Return (x, y) of the center of cell containing provided text 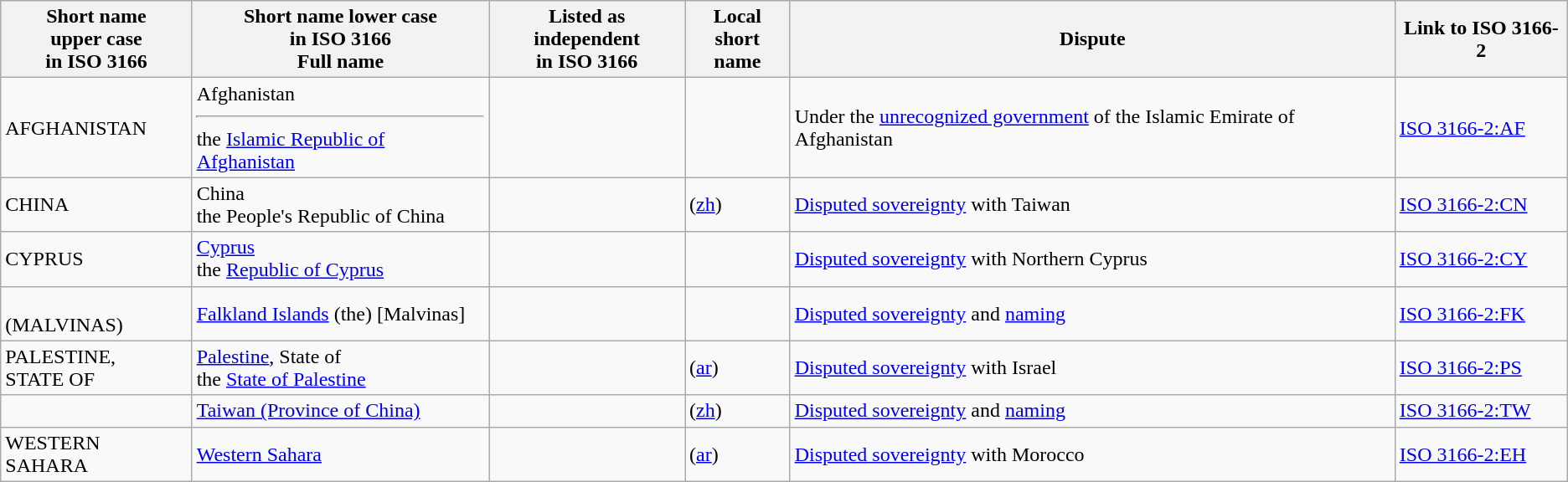
AFGHANISTAN (96, 127)
Link to ISO 3166-2 (1481, 39)
Under the unrecognized government of the Islamic Emirate of Afghanistan (1092, 127)
Disputed sovereignty with Israel (1092, 368)
Afghanistanthe Islamic Republic of Afghanistan (340, 127)
ISO 3166-2:AF (1481, 127)
Cyprusthe Republic of Cyprus (340, 259)
CHINA (96, 204)
Dispute (1092, 39)
WESTERN SAHARA (96, 454)
ISO 3166-2:TW (1481, 411)
ISO 3166-2:EH (1481, 454)
ISO 3166-2:PS (1481, 368)
Short name upper case in ISO 3166 (96, 39)
PALESTINE, STATE OF (96, 368)
Palestine, State ofthe State of Palestine (340, 368)
Disputed sovereignty with Taiwan (1092, 204)
Disputed sovereignty with Morocco (1092, 454)
Chinathe People's Republic of China (340, 204)
Falkland Islands (the) [Malvinas] (340, 313)
(MALVINAS) (96, 313)
ISO 3166-2:CY (1481, 259)
Short name lower case in ISO 3166Full name (340, 39)
Disputed sovereignty with Northern Cyprus (1092, 259)
Listed as independent in ISO 3166 (587, 39)
CYPRUS (96, 259)
Western Sahara (340, 454)
Taiwan (Province of China) (340, 411)
ISO 3166-2:FK (1481, 313)
ISO 3166-2:CN (1481, 204)
Local short name (738, 39)
